Scan for the cell matching the given text and deliver its (X, Y) coordinate at center. 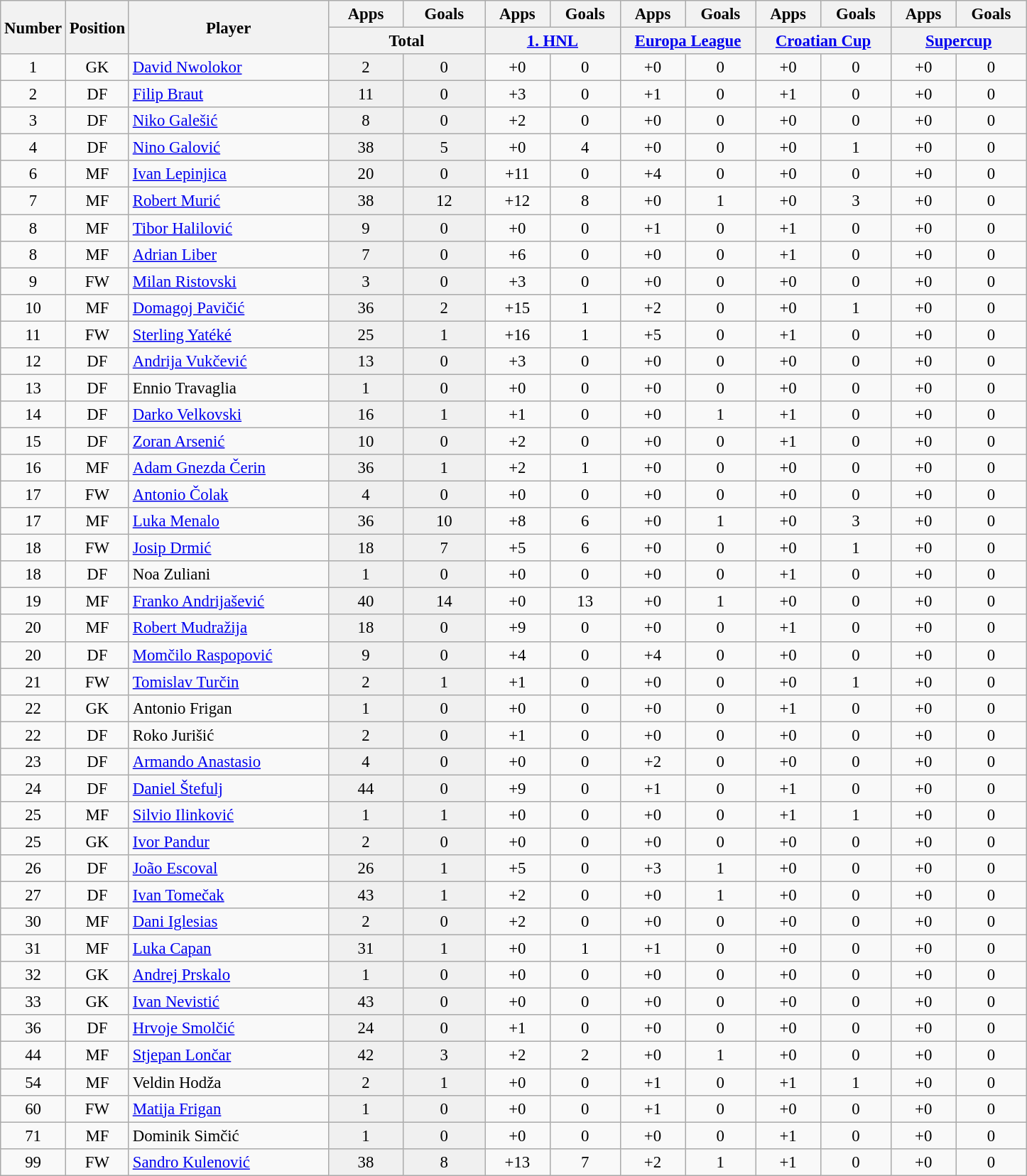
Matija Frigan (229, 1109)
+8 (518, 521)
Domagoj Pavičić (229, 307)
João Escoval (229, 869)
30 (33, 922)
Nino Galović (229, 148)
Veldin Hodža (229, 1082)
Player (229, 27)
60 (33, 1109)
Adrian Liber (229, 254)
Josip Drmić (229, 548)
Number (33, 27)
Ivor Pandur (229, 842)
Armando Anastasio (229, 762)
Sandro Kulenović (229, 1162)
Ivan Tomečak (229, 895)
Tomislav Turčin (229, 682)
Hrvoje Smolčić (229, 1029)
Robert Murić (229, 201)
Luka Capan (229, 949)
15 (33, 441)
27 (33, 895)
Europa League (688, 41)
Noa Zuliani (229, 575)
Ivan Lepinjica (229, 174)
Croatian Cup (824, 41)
19 (33, 601)
Supercup (959, 41)
Andrej Prskalo (229, 975)
Sterling Yatéké (229, 334)
40 (366, 601)
21 (33, 682)
33 (33, 1002)
+16 (518, 334)
Milan Ristovski (229, 281)
Total (406, 41)
99 (33, 1162)
David Nwolokor (229, 67)
Tibor Halilović (229, 228)
Ennio Travaglia (229, 388)
71 (33, 1136)
Position (97, 27)
Antonio Frigan (229, 708)
Daniel Štefulj (229, 788)
Darko Velkovski (229, 415)
Franko Andrijašević (229, 601)
Ivan Nevistić (229, 1002)
+15 (518, 307)
Niko Galešić (229, 121)
Dominik Simčić (229, 1136)
Antonio Čolak (229, 495)
Luka Menalo (229, 521)
1. HNL (553, 41)
Robert Mudražija (229, 628)
Silvio Ilinković (229, 815)
+13 (518, 1162)
54 (33, 1082)
+12 (518, 201)
Filip Braut (229, 94)
Adam Gnezda Čerin (229, 468)
Stjepan Lončar (229, 1055)
Zoran Arsenić (229, 441)
Andrija Vukčević (229, 361)
+6 (518, 254)
Momčilo Raspopović (229, 655)
Roko Jurišić (229, 735)
+11 (518, 174)
5 (445, 148)
42 (366, 1055)
23 (33, 762)
32 (33, 975)
Dani Iglesias (229, 922)
